Return (x, y) of the center of cell containing provided text 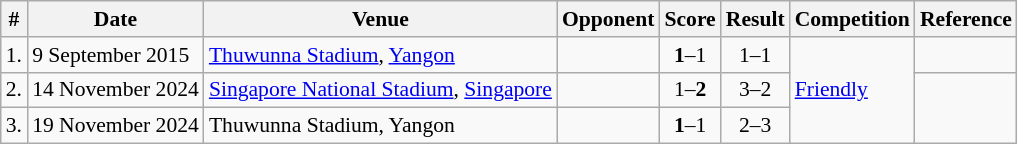
19 November 2024 (116, 126)
Result (756, 19)
Opponent (608, 19)
2–3 (756, 126)
Date (116, 19)
Competition (852, 19)
9 September 2015 (116, 55)
3–2 (756, 90)
Friendly (852, 90)
Singapore National Stadium, Singapore (380, 90)
# (14, 19)
3. (14, 126)
Score (690, 19)
1–2 (690, 90)
2. (14, 90)
Reference (966, 19)
1. (14, 55)
Venue (380, 19)
14 November 2024 (116, 90)
